Detect which cell encompasses the target text, then output its [x, y] center coordinate. 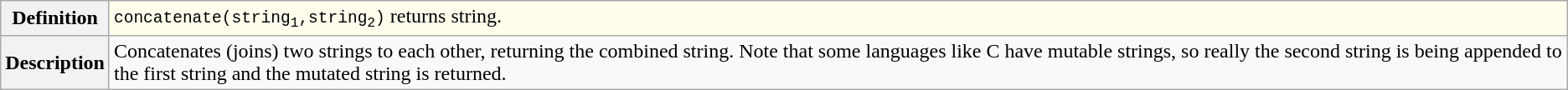
Definition [55, 18]
concatenate(string1,string2) returns string. [838, 18]
Description [55, 63]
